Find where the given text appears and provide that cell's center as [X, Y] coordinate. 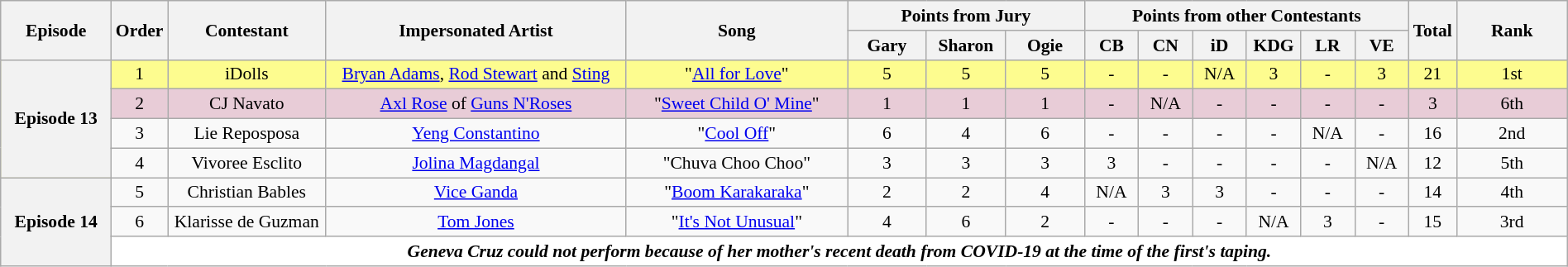
1st [1512, 74]
iD [1219, 45]
KDG [1274, 45]
"It's Not Unusual" [737, 222]
16 [1432, 134]
3rd [1512, 222]
Song [737, 30]
Total [1432, 30]
CB [1111, 45]
Vivoree Esclito [246, 163]
Vice Ganda [476, 193]
Bryan Adams, Rod Stewart and Sting [476, 74]
CN [1166, 45]
Christian Bables [246, 193]
21 [1432, 74]
LR [1328, 45]
"Sweet Child O' Mine" [737, 104]
Points from other Contestants [1246, 16]
Order [140, 30]
2nd [1512, 134]
Jolina Magdangal [476, 163]
"All for Love" [737, 74]
Lie Reposposa [246, 134]
Episode 13 [56, 118]
Impersonated Artist [476, 30]
Sharon [966, 45]
Rank [1512, 30]
"Cool Off" [737, 134]
VE [1381, 45]
14 [1432, 193]
12 [1432, 163]
Yeng Constantino [476, 134]
4th [1512, 193]
Episode 14 [56, 222]
Episode [56, 30]
Klarisse de Guzman [246, 222]
15 [1432, 222]
Tom Jones [476, 222]
"Boom Karakaraka" [737, 193]
Axl Rose of Guns N'Roses [476, 104]
5th [1512, 163]
Geneva Cruz could not perform because of her mother's recent death from COVID-19 at the time of the first's taping. [840, 251]
6th [1512, 104]
Contestant [246, 30]
Points from Jury [966, 16]
CJ Navato [246, 104]
Gary [887, 45]
iDolls [246, 74]
"Chuva Choo Choo" [737, 163]
Ogie [1045, 45]
